From the cell containing the given text, extract its center point as [X, Y] coordinate. 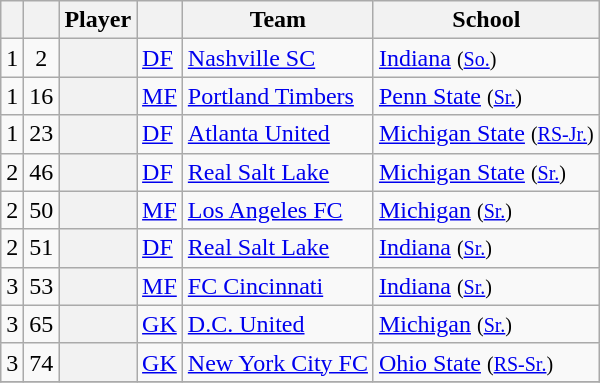
Los Angeles FC [278, 210]
New York City FC [278, 362]
46 [42, 172]
Penn State (Sr.) [486, 96]
53 [42, 286]
Team [278, 20]
FC Cincinnati [278, 286]
Nashville SC [278, 58]
65 [42, 324]
Atlanta United [278, 134]
Portland Timbers [278, 96]
Player [98, 20]
Michigan State (Sr.) [486, 172]
Michigan State (RS-Jr.) [486, 134]
74 [42, 362]
23 [42, 134]
D.C. United [278, 324]
School [486, 20]
Indiana (So.) [486, 58]
50 [42, 210]
16 [42, 96]
Ohio State (RS-Sr.) [486, 362]
51 [42, 248]
